Detect which cell encompasses the target text, then output its (x, y) center coordinate. 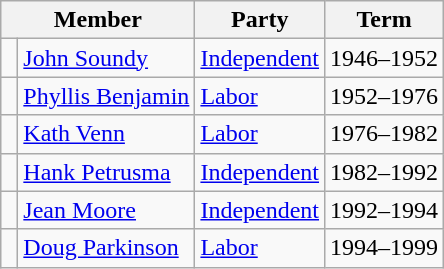
Member (98, 20)
Jean Moore (106, 210)
Term (384, 20)
1994–1999 (384, 248)
Party (260, 20)
1946–1952 (384, 58)
1992–1994 (384, 210)
John Soundy (106, 58)
Hank Petrusma (106, 172)
Doug Parkinson (106, 248)
1982–1992 (384, 172)
Kath Venn (106, 134)
1952–1976 (384, 96)
Phyllis Benjamin (106, 96)
1976–1982 (384, 134)
